Return [x, y] of the center of cell containing provided text 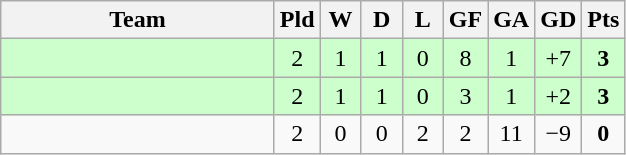
GA [512, 20]
W [340, 20]
L [422, 20]
8 [465, 58]
Pld [297, 20]
11 [512, 134]
+7 [558, 58]
GF [465, 20]
D [382, 20]
+2 [558, 96]
Pts [604, 20]
GD [558, 20]
−9 [558, 134]
Team [138, 20]
